Pinpoint the cell where the given text exists, returning its [X, Y] midpoint coordinate. 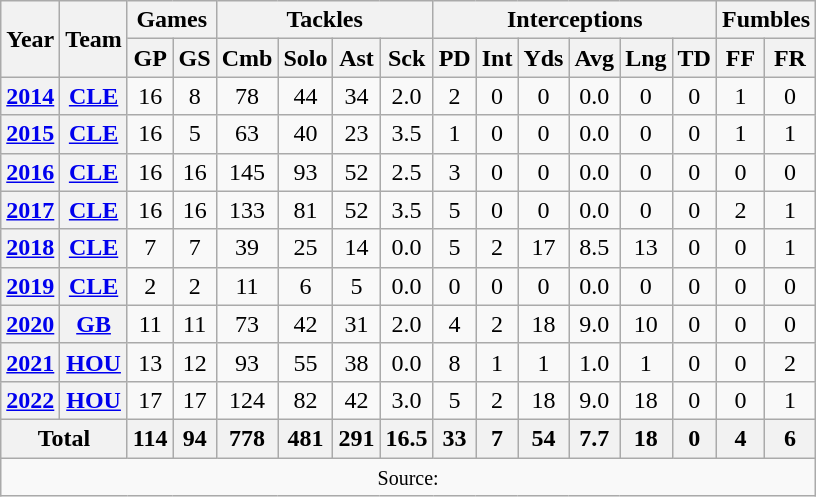
133 [247, 210]
12 [194, 362]
55 [306, 362]
78 [247, 96]
31 [356, 324]
Int [497, 58]
PD [454, 58]
2020 [30, 324]
Total [64, 438]
33 [454, 438]
34 [356, 96]
2.5 [406, 172]
38 [356, 362]
124 [247, 400]
2016 [30, 172]
25 [306, 248]
39 [247, 248]
81 [306, 210]
7.7 [594, 438]
Games [172, 20]
481 [306, 438]
GP [150, 58]
63 [247, 134]
Year [30, 39]
GB [94, 324]
2017 [30, 210]
291 [356, 438]
40 [306, 134]
FF [740, 58]
Cmb [247, 58]
2021 [30, 362]
Solo [306, 58]
Yds [544, 58]
23 [356, 134]
14 [356, 248]
10 [646, 324]
1.0 [594, 362]
145 [247, 172]
2018 [30, 248]
Sck [406, 58]
3 [454, 172]
Interceptions [574, 20]
16.5 [406, 438]
Team [94, 39]
Source: [408, 477]
8.5 [594, 248]
73 [247, 324]
2014 [30, 96]
GS [194, 58]
114 [150, 438]
2019 [30, 286]
778 [247, 438]
54 [544, 438]
44 [306, 96]
2015 [30, 134]
3.0 [406, 400]
Ast [356, 58]
TD [694, 58]
94 [194, 438]
Fumbles [766, 20]
FR [790, 58]
Avg [594, 58]
Lng [646, 58]
82 [306, 400]
2022 [30, 400]
Tackles [324, 20]
